Detect which cell encompasses the target text, then output its (X, Y) center coordinate. 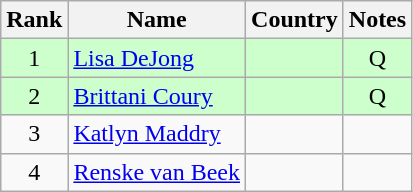
Rank (34, 20)
Renske van Beek (157, 172)
2 (34, 96)
Name (157, 20)
Notes (377, 20)
Katlyn Maddry (157, 134)
Brittani Coury (157, 96)
Country (295, 20)
4 (34, 172)
1 (34, 58)
3 (34, 134)
Lisa DeJong (157, 58)
